Scan for the cell matching the given text and deliver its [x, y] coordinate at center. 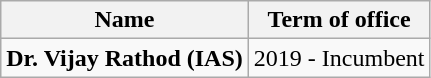
Dr. Vijay Rathod (IAS) [125, 58]
Term of office [339, 20]
2019 - Incumbent [339, 58]
Name [125, 20]
